Scan for the cell matching the given text and deliver its [X, Y] coordinate at center. 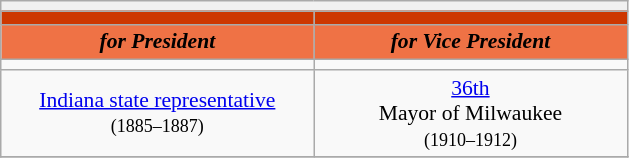
for Vice President [470, 42]
Indiana state representative(1885–1887) [158, 114]
36thMayor of Milwaukee(1910–1912) [470, 114]
for President [158, 42]
